Determine the [X, Y] coordinate at the center of the cell enclosing the given text.  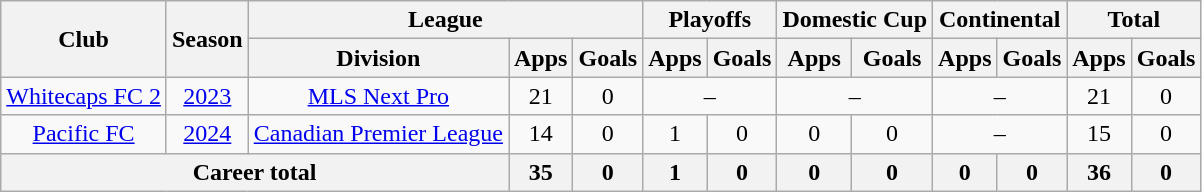
Playoffs [710, 20]
Domestic Cup [855, 20]
35 [540, 172]
MLS Next Pro [378, 96]
36 [1099, 172]
2023 [207, 96]
Continental [1000, 20]
Total [1134, 20]
Club [84, 39]
Season [207, 39]
Division [378, 58]
14 [540, 134]
Canadian Premier League [378, 134]
Pacific FC [84, 134]
2024 [207, 134]
Whitecaps FC 2 [84, 96]
League [445, 20]
Career total [255, 172]
15 [1099, 134]
